Return the [x, y] coordinate for the center point of the cell that contains the specified text.  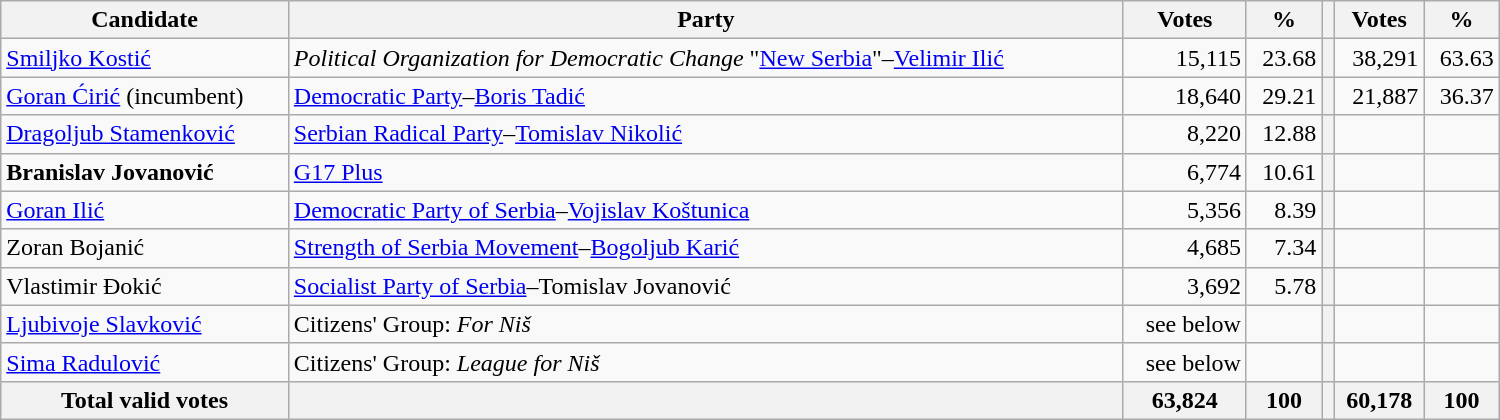
15,115 [1184, 58]
29.21 [1284, 96]
8,220 [1184, 134]
7.34 [1284, 248]
Smiljko Kostić [145, 58]
Party [706, 20]
Strength of Serbia Movement–Bogoljub Karić [706, 248]
Socialist Party of Serbia–Tomislav Jovanović [706, 286]
6,774 [1184, 172]
G17 Plus [706, 172]
Ljubivoje Slavković [145, 324]
Sima Radulović [145, 362]
Goran Ilić [145, 210]
10.61 [1284, 172]
63.63 [1462, 58]
Serbian Radical Party–Tomislav Nikolić [706, 134]
18,640 [1184, 96]
60,178 [1380, 400]
Citizens' Group: For Niš [706, 324]
5,356 [1184, 210]
Democratic Party–Boris Tadić [706, 96]
Candidate [145, 20]
Goran Ćirić (incumbent) [145, 96]
Vlastimir Đokić [145, 286]
Political Organization for Democratic Change "New Serbia"–Velimir Ilić [706, 58]
Dragoljub Stamenković [145, 134]
12.88 [1284, 134]
5.78 [1284, 286]
4,685 [1184, 248]
Democratic Party of Serbia–Vojislav Koštunica [706, 210]
8.39 [1284, 210]
3,692 [1184, 286]
36.37 [1462, 96]
23.68 [1284, 58]
Total valid votes [145, 400]
Citizens' Group: League for Niš [706, 362]
Zoran Bojanić [145, 248]
21,887 [1380, 96]
63,824 [1184, 400]
Branislav Jovanović [145, 172]
38,291 [1380, 58]
